Scan for the cell matching the given text and deliver its [X, Y] coordinate at center. 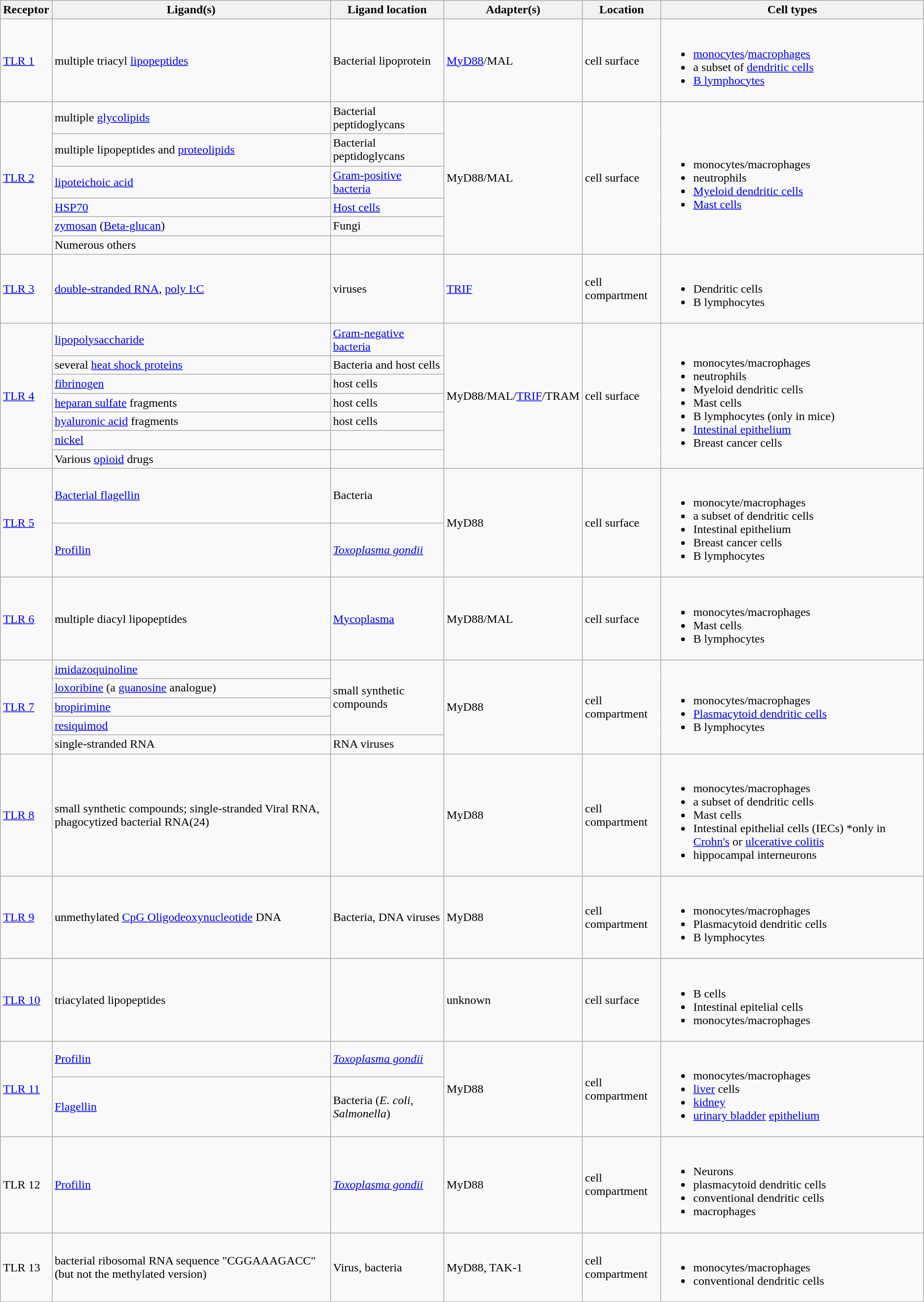
Neuronsplasmacytoid dendritic cellsconventional dendritic cellsmacrophages [792, 1185]
TLR 6 [26, 619]
Dendritic cellsB lymphocytes [792, 289]
Bacteria and host cells [387, 365]
Mycoplasma [387, 619]
TLR 12 [26, 1185]
loxoribine (a guanosine analogue) [191, 688]
monocytes/macrophagesliver cellskidneyurinary bladder epithelium [792, 1089]
TLR 13 [26, 1267]
Flagellin [191, 1107]
TLR 4 [26, 396]
small synthetic compounds [387, 697]
Fungi [387, 226]
Numerous others [191, 245]
TLR 10 [26, 1000]
resiquimod [191, 726]
small synthetic compounds; single-stranded Viral RNA, phagocytized bacterial RNA(24) [191, 815]
TRIF [513, 289]
Ligand location [387, 10]
lipoteichoic acid [191, 182]
multiple triacyl lipopeptides [191, 60]
Bacterial lipoprotein [387, 60]
triacylated lipopeptides [191, 1000]
Gram-positive bacteria [387, 182]
monocytes/macrophagesMast cellsB lymphocytes [792, 619]
bacterial ribosomal RNA sequence "CGGAAAGACC" (but not the methylated version) [191, 1267]
Adapter(s) [513, 10]
Bacteria (E. coli, Salmonella) [387, 1107]
Location [622, 10]
monocytes/macrophagesneutrophilsMyeloid dendritic cellsMast cellsB lymphocytes (only in mice)Intestinal epitheliumBreast cancer cells [792, 396]
Bacteria [387, 496]
unknown [513, 1000]
bropirimine [191, 707]
Gram-negative bacteria [387, 340]
single-stranded RNA [191, 744]
TLR 8 [26, 815]
Virus, bacteria [387, 1267]
TLR 7 [26, 707]
Bacteria, DNA viruses [387, 917]
TLR 2 [26, 178]
HSP70 [191, 207]
Various opioid drugs [191, 459]
RNA viruses [387, 744]
monocytes/macrophagesneutrophilsMyeloid dendritic cellsMast cells [792, 178]
unmethylated CpG Oligodeoxynucleotide DNA [191, 917]
B cellsIntestinal epitelial cellsmonocytes/macrophages [792, 1000]
heparan sulfate fragments [191, 402]
fibrinogen [191, 383]
Ligand(s) [191, 10]
viruses [387, 289]
hyaluronic acid fragments [191, 421]
nickel [191, 440]
multiple glycolipids [191, 117]
Cell types [792, 10]
TLR 1 [26, 60]
monocytes/macrophagesa subset of dendritic cellsB lymphocytes [792, 60]
multiple diacyl lipopeptides [191, 619]
imidazoquinoline [191, 669]
double-stranded RNA, poly I:C [191, 289]
TLR 3 [26, 289]
TLR 5 [26, 523]
MyD88/MAL/TRIF/TRAM [513, 396]
TLR 11 [26, 1089]
TLR 9 [26, 917]
MyD88, TAK-1 [513, 1267]
Host cells [387, 207]
monocytes/macrophagesconventional dendritic cells [792, 1267]
zymosan (Beta-glucan) [191, 226]
several heat shock proteins [191, 365]
Receptor [26, 10]
monocyte/macrophagesa subset of dendritic cellsIntestinal epitheliumBreast cancer cellsB lymphocytes [792, 523]
multiple lipopeptides and proteolipids [191, 150]
Bacterial flagellin [191, 496]
lipopolysaccharide [191, 340]
